Extract the [X, Y] coordinate from the center of the cell holding the provided text.  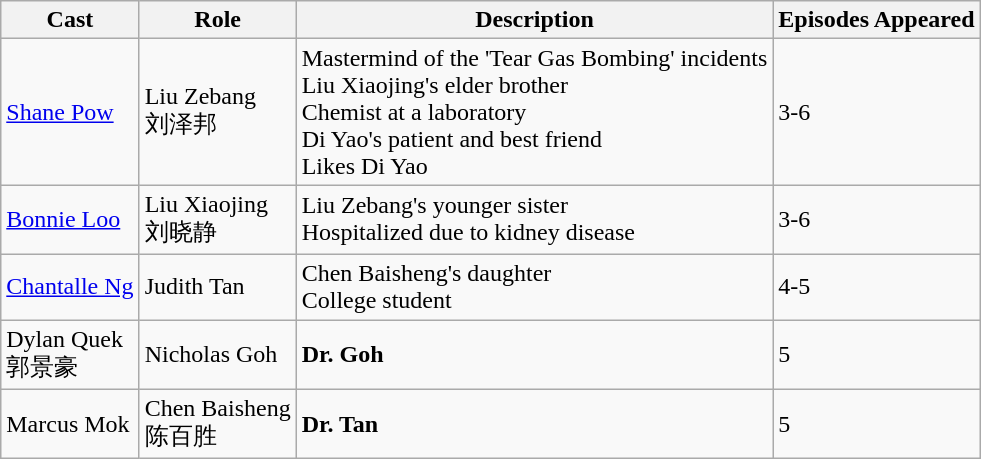
Nicholas Goh [218, 355]
Dr. Tan [534, 424]
Dr. Goh [534, 355]
Judith Tan [218, 286]
Bonnie Loo [70, 220]
Chen Baisheng's daughter College student [534, 286]
Description [534, 20]
Cast [70, 20]
Marcus Mok [70, 424]
Mastermind of the 'Tear Gas Bombing' incidents Liu Xiaojing's elder brother Chemist at a laboratory Di Yao's patient and best friend Likes Di Yao [534, 112]
Dylan Quek 郭景豪 [70, 355]
Liu Zebang 刘泽邦 [218, 112]
Episodes Appeared [876, 20]
Liu Xiaojing 刘晓静 [218, 220]
Chantalle Ng [70, 286]
Shane Pow [70, 112]
Liu Zebang's younger sister Hospitalized due to kidney disease [534, 220]
Role [218, 20]
4-5 [876, 286]
Chen Baisheng 陈百胜 [218, 424]
